Output the (X, Y) coordinate of the center of the cell containing the given text.  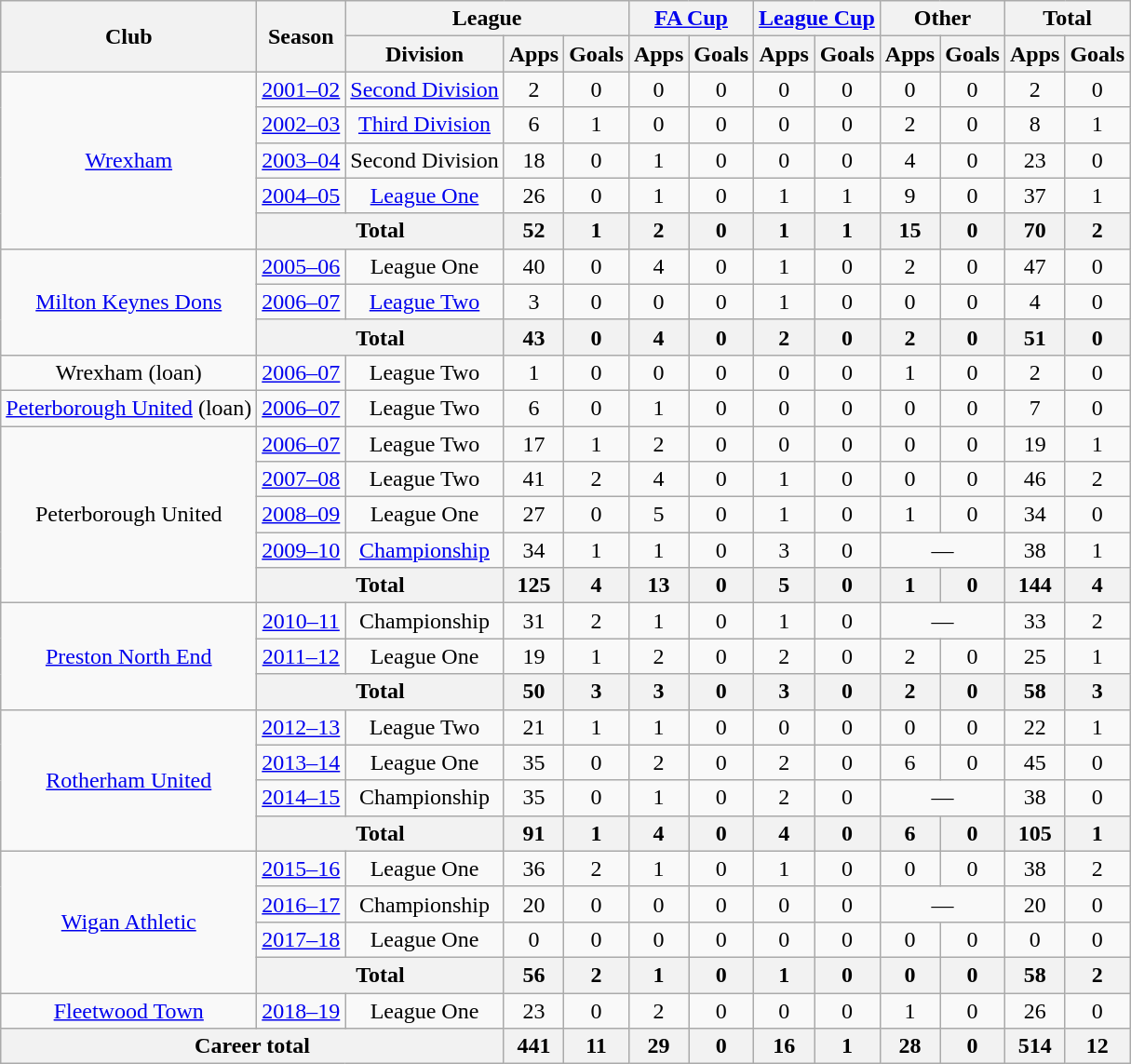
16 (784, 1046)
Career total (252, 1046)
2017–18 (302, 939)
28 (909, 1046)
Division (424, 54)
52 (533, 231)
2012–13 (302, 727)
22 (1034, 727)
441 (533, 1046)
Wigan Athletic (128, 922)
Season (302, 36)
2003–04 (302, 160)
70 (1034, 231)
2013–14 (302, 762)
25 (1034, 656)
2002–03 (302, 125)
Wrexham (128, 160)
50 (533, 692)
56 (533, 975)
Peterborough United (128, 515)
33 (1034, 621)
105 (1034, 833)
2016–17 (302, 904)
15 (909, 231)
41 (533, 479)
League (488, 19)
8 (1034, 125)
2015–16 (302, 869)
91 (533, 833)
27 (533, 515)
2008–09 (302, 515)
Third Division (424, 125)
Milton Keynes Dons (128, 302)
31 (533, 621)
144 (1034, 586)
11 (597, 1046)
2007–08 (302, 479)
Other (942, 19)
2009–10 (302, 550)
2004–05 (302, 195)
7 (1034, 408)
45 (1034, 762)
51 (1034, 337)
17 (533, 444)
43 (533, 337)
514 (1034, 1046)
37 (1034, 195)
2005–06 (302, 266)
League Cup (817, 19)
40 (533, 266)
Rotherham United (128, 780)
Peterborough United (loan) (128, 408)
21 (533, 727)
2010–11 (302, 621)
29 (658, 1046)
2011–12 (302, 656)
Fleetwood Town (128, 1010)
36 (533, 869)
125 (533, 586)
12 (1097, 1046)
18 (533, 160)
47 (1034, 266)
2014–15 (302, 798)
Preston North End (128, 656)
FA Cup (691, 19)
2018–19 (302, 1010)
13 (658, 586)
Wrexham (loan) (128, 372)
Club (128, 36)
9 (909, 195)
46 (1034, 479)
2001–02 (302, 89)
